Detect which cell encompasses the target text, then output its (X, Y) center coordinate. 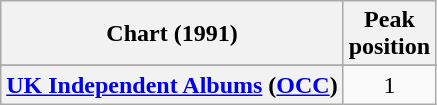
UK Independent Albums (OCC) (172, 85)
1 (389, 85)
Peakposition (389, 34)
Chart (1991) (172, 34)
